Pinpoint the cell where the given text exists, returning its [x, y] midpoint coordinate. 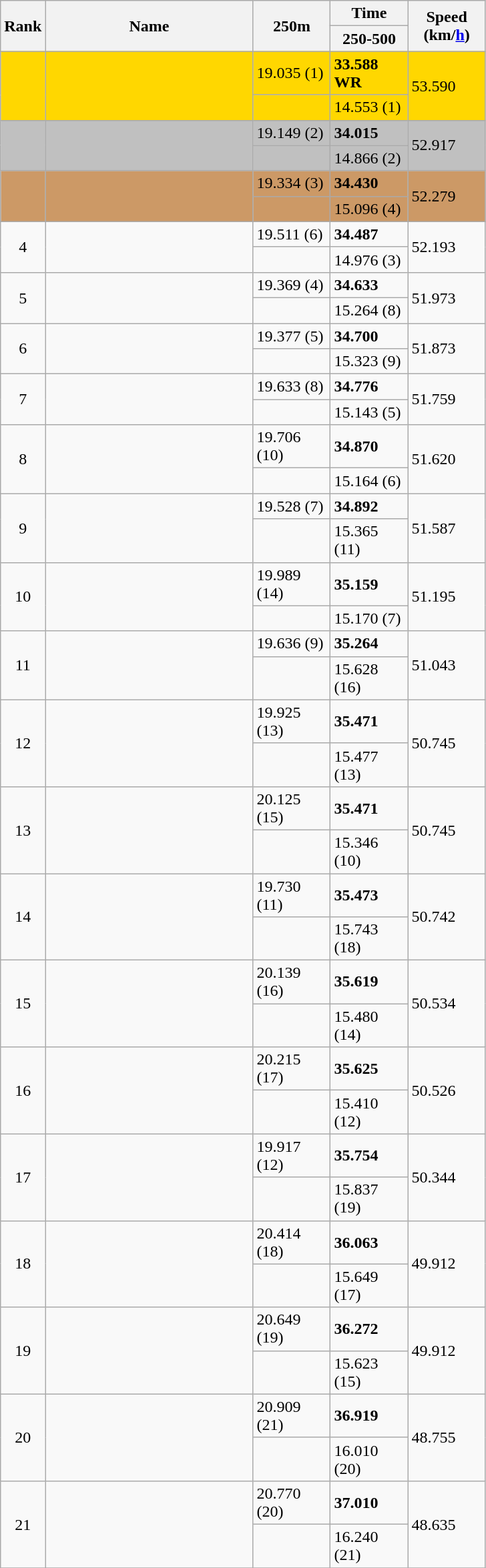
Time [369, 13]
20 [23, 1437]
14.553 (1) [369, 107]
34.633 [369, 285]
51.587 [447, 528]
19.334 (3) [292, 183]
Rank [23, 26]
35.619 [369, 982]
48.635 [447, 1524]
15.623 (15) [369, 1373]
51.873 [447, 348]
33.588 WR [369, 73]
19.035 (1) [292, 73]
51.759 [447, 400]
15.628 (16) [369, 678]
37.010 [369, 1502]
15.323 (9) [369, 361]
Speed(km/h) [447, 26]
36.919 [369, 1415]
15.365 (11) [369, 540]
51.195 [447, 596]
8 [23, 459]
15.170 (7) [369, 618]
48.755 [447, 1437]
21 [23, 1524]
50.534 [447, 1004]
15.164 (6) [369, 481]
36.063 [369, 1242]
11 [23, 666]
15.410 (12) [369, 1112]
19.917 (12) [292, 1155]
50.526 [447, 1090]
6 [23, 348]
19.149 (2) [292, 133]
20.770 (20) [292, 1502]
35.473 [369, 895]
19.528 (7) [292, 506]
52.193 [447, 247]
15.743 (18) [369, 939]
19.369 (4) [292, 285]
51.043 [447, 666]
20.139 (16) [292, 982]
51.973 [447, 297]
19.925 (13) [292, 722]
17 [23, 1177]
34.487 [369, 234]
20.649 (19) [292, 1329]
34.776 [369, 387]
15.477 (13) [369, 764]
19.706 (10) [292, 447]
250m [292, 26]
53.590 [447, 85]
34.870 [369, 447]
34.430 [369, 183]
34.015 [369, 133]
51.620 [447, 459]
34.700 [369, 335]
5 [23, 297]
14 [23, 917]
52.917 [447, 145]
36.272 [369, 1329]
35.625 [369, 1068]
35.264 [369, 644]
15.346 (10) [369, 851]
7 [23, 400]
19.730 (11) [292, 895]
35.754 [369, 1155]
50.742 [447, 917]
13 [23, 830]
16.010 (20) [369, 1459]
16.240 (21) [369, 1546]
50.344 [447, 1177]
19.633 (8) [292, 387]
Name [150, 26]
35.159 [369, 584]
15.264 (8) [369, 310]
9 [23, 528]
20.125 (15) [292, 808]
250-500 [369, 39]
14.976 (3) [369, 259]
12 [23, 743]
15.837 (19) [369, 1199]
19.989 (14) [292, 584]
52.279 [447, 196]
34.892 [369, 506]
14.866 (2) [369, 158]
10 [23, 596]
20.909 (21) [292, 1415]
19.511 (6) [292, 234]
15.649 (17) [369, 1286]
19.636 (9) [292, 644]
15.143 (5) [369, 412]
18 [23, 1264]
20.414 (18) [292, 1242]
19.377 (5) [292, 335]
20.215 (17) [292, 1068]
15 [23, 1004]
15.480 (14) [369, 1026]
19 [23, 1351]
15.096 (4) [369, 209]
16 [23, 1090]
4 [23, 247]
